Locate the cell with the specified text and output its [X, Y] center coordinate. 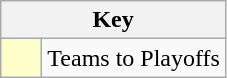
Key [114, 20]
Teams to Playoffs [134, 58]
